Provide the (X, Y) coordinate of the cell's center where the given text is located.  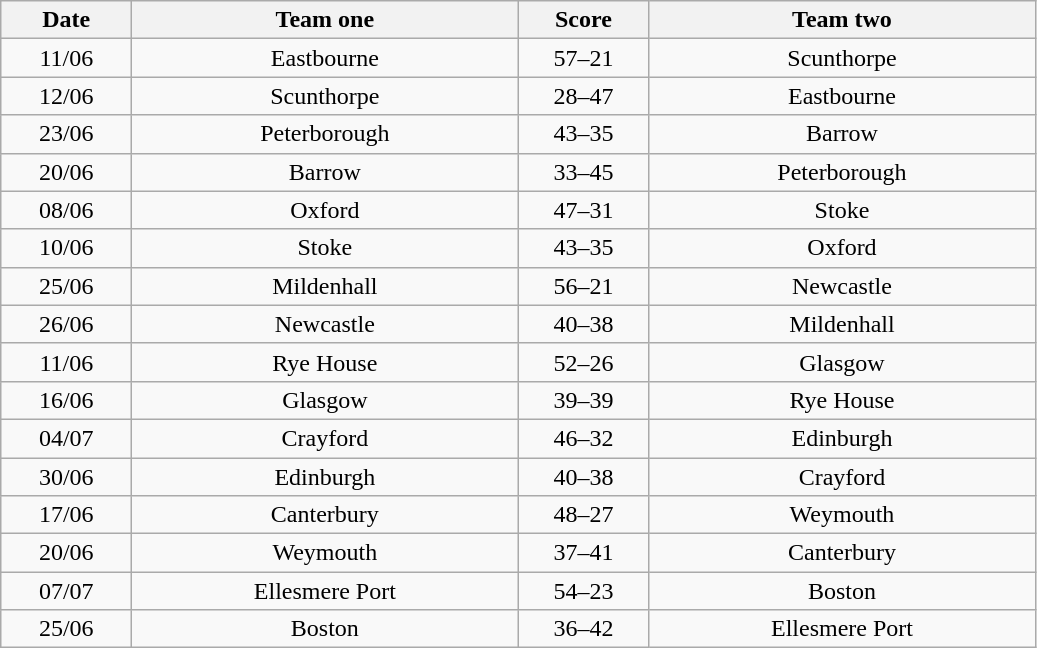
30/06 (66, 477)
36–42 (584, 629)
12/06 (66, 96)
39–39 (584, 400)
07/07 (66, 591)
17/06 (66, 515)
48–27 (584, 515)
46–32 (584, 438)
26/06 (66, 324)
54–23 (584, 591)
33–45 (584, 172)
28–47 (584, 96)
56–21 (584, 286)
47–31 (584, 210)
04/07 (66, 438)
16/06 (66, 400)
08/06 (66, 210)
57–21 (584, 58)
52–26 (584, 362)
23/06 (66, 134)
10/06 (66, 248)
Team one (325, 20)
Date (66, 20)
Score (584, 20)
37–41 (584, 553)
Team two (842, 20)
